Provide the [x, y] coordinate of the cell's center where the given text is located.  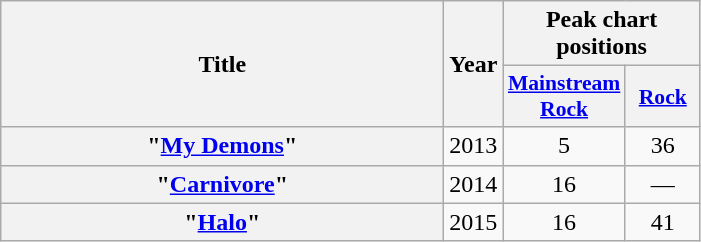
2014 [474, 184]
— [662, 184]
Peak chart positions [602, 34]
Title [222, 64]
5 [564, 146]
"My Demons" [222, 146]
Rock [662, 96]
"Carnivore" [222, 184]
41 [662, 222]
Mainstream Rock [564, 96]
36 [662, 146]
Year [474, 64]
2013 [474, 146]
"Halo" [222, 222]
2015 [474, 222]
